Locate the cell with the specified text and output its [X, Y] center coordinate. 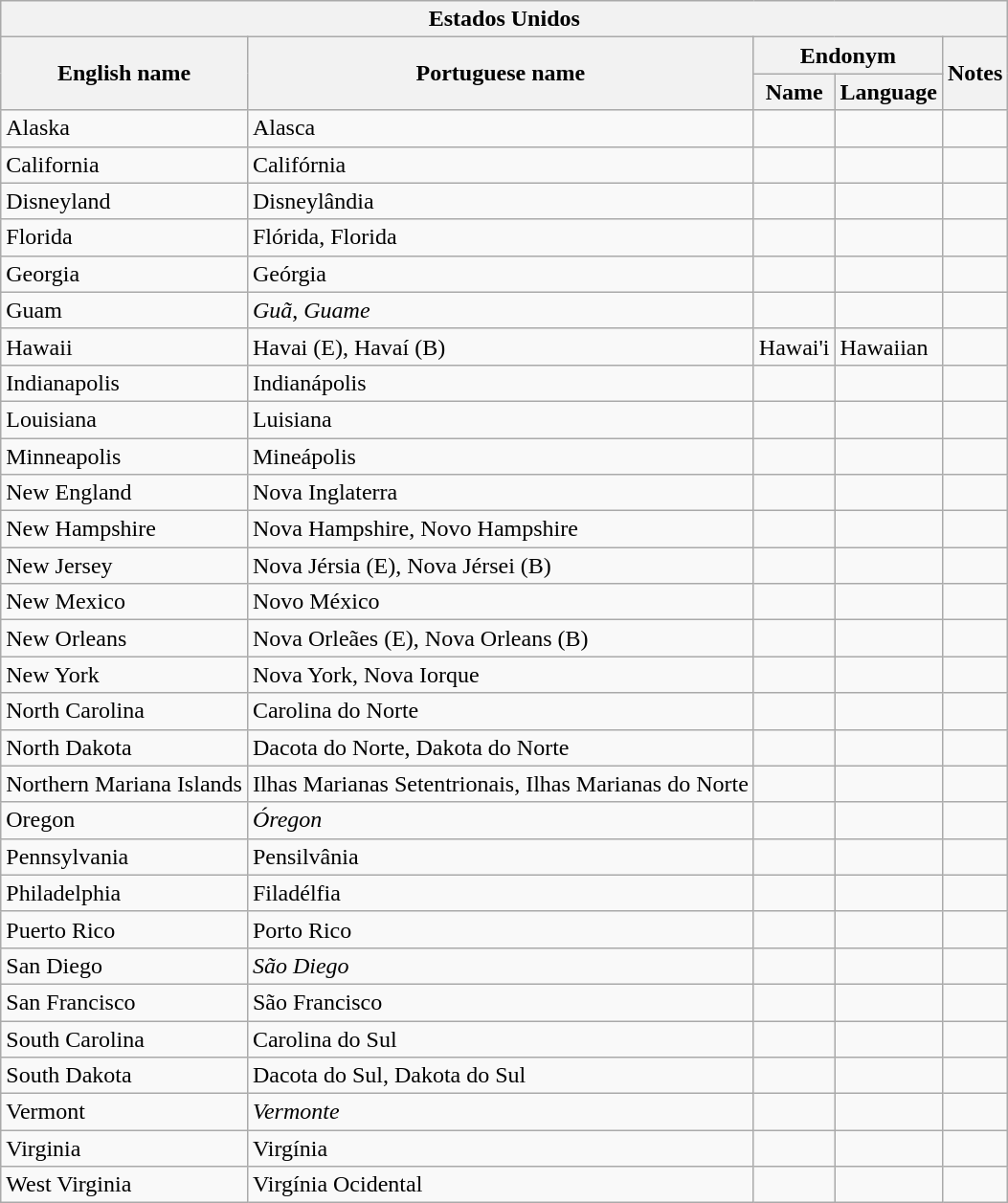
New Jersey [124, 566]
South Dakota [124, 1076]
Hawai'i [795, 346]
Endonym [848, 56]
Virgínia [500, 1148]
Vermont [124, 1112]
Florida [124, 237]
Carolina do Norte [500, 711]
Nova Orleães (E), Nova Orleans (B) [500, 638]
São Francisco [500, 1002]
Indianapolis [124, 383]
New England [124, 493]
Georgia [124, 274]
New York [124, 675]
San Francisco [124, 1002]
Name [795, 92]
North Carolina [124, 711]
Disneylândia [500, 201]
Guã, Guame [500, 310]
New Orleans [124, 638]
Estados Unidos [504, 19]
South Carolina [124, 1038]
Notes [974, 74]
New Mexico [124, 602]
Oregon [124, 820]
Porto Rico [500, 929]
Havai (E), Havaí (B) [500, 346]
Nova York, Nova Iorque [500, 675]
Minneapolis [124, 457]
Virginia [124, 1148]
Northern Mariana Islands [124, 784]
Novo México [500, 602]
Filadélfia [500, 893]
Louisiana [124, 419]
San Diego [124, 966]
Dacota do Sul, Dakota do Sul [500, 1076]
Carolina do Sul [500, 1038]
Alasca [500, 128]
English name [124, 74]
California [124, 165]
Hawaiian [888, 346]
Hawaii [124, 346]
Puerto Rico [124, 929]
Geórgia [500, 274]
West Virginia [124, 1185]
Guam [124, 310]
Califórnia [500, 165]
Virgínia Ocidental [500, 1185]
Philadelphia [124, 893]
Nova Inglaterra [500, 493]
Nova Hampshire, Novo Hampshire [500, 529]
North Dakota [124, 747]
Language [888, 92]
Vermonte [500, 1112]
São Diego [500, 966]
Dacota do Norte, Dakota do Norte [500, 747]
Nova Jérsia (E), Nova Jérsei (B) [500, 566]
Ilhas Marianas Setentrionais, Ilhas Marianas do Norte [500, 784]
Luisiana [500, 419]
Flórida, Florida [500, 237]
Alaska [124, 128]
Óregon [500, 820]
Pennsylvania [124, 857]
Disneyland [124, 201]
Pensilvânia [500, 857]
Portuguese name [500, 74]
New Hampshire [124, 529]
Mineápolis [500, 457]
Indianápolis [500, 383]
